Extract the (x, y) coordinate from the center of the cell holding the provided text.  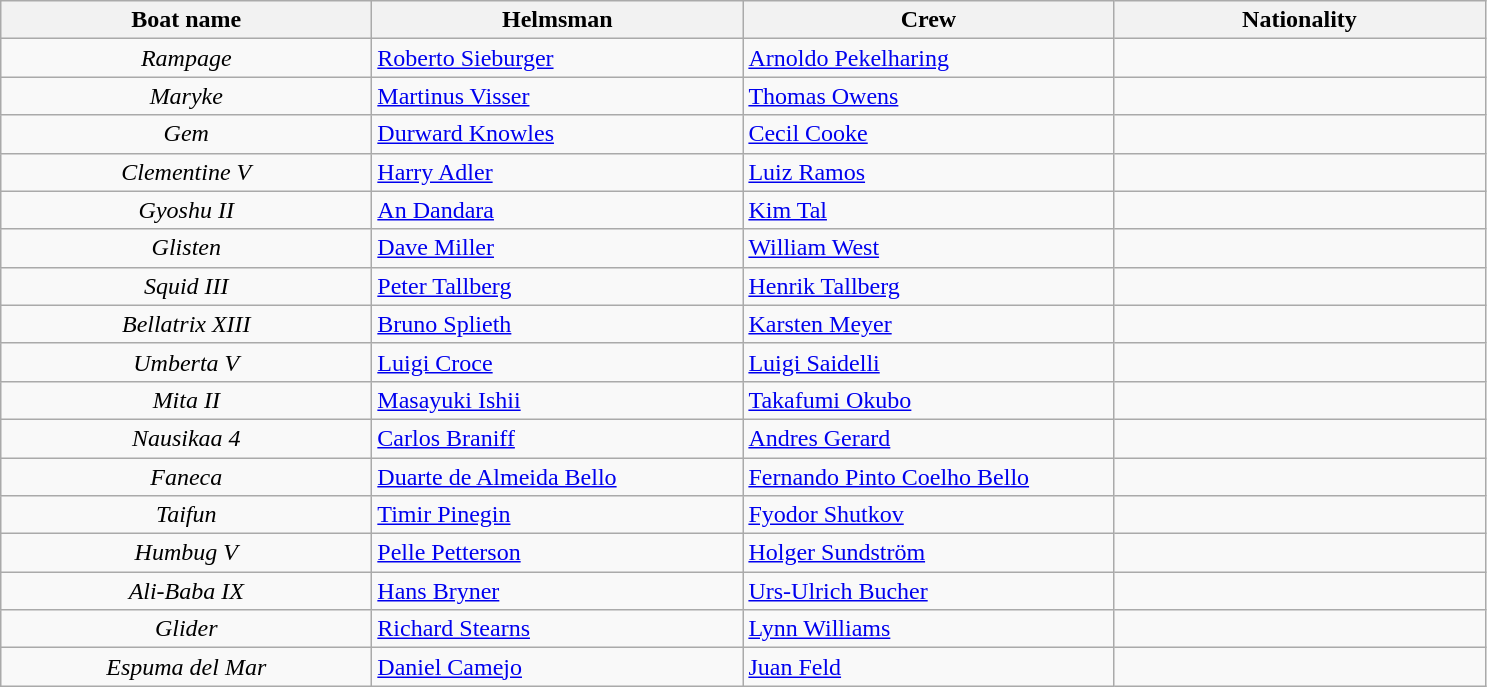
Luigi Saidelli (928, 362)
Harry Adler (558, 172)
Glider (186, 629)
Nationality (1300, 20)
Karsten Meyer (928, 324)
Gem (186, 134)
Helmsman (558, 20)
Holger Sundström (928, 553)
Bellatrix XIII (186, 324)
Carlos Braniff (558, 438)
Juan Feld (928, 667)
Gyoshu II (186, 210)
Arnoldo Pekelharing (928, 58)
Peter Tallberg (558, 286)
Umberta V (186, 362)
Glisten (186, 248)
Squid III (186, 286)
Rampage (186, 58)
Takafumi Okubo (928, 400)
Clementine V (186, 172)
Luiz Ramos (928, 172)
Martinus Visser (558, 96)
Urs-Ulrich Bucher (928, 591)
Richard Stearns (558, 629)
Boat name (186, 20)
Thomas Owens (928, 96)
Duarte de Almeida Bello (558, 477)
Daniel Camejo (558, 667)
Henrik Tallberg (928, 286)
Cecil Cooke (928, 134)
Fernando Pinto Coelho Bello (928, 477)
Maryke (186, 96)
Kim Tal (928, 210)
Roberto Sieburger (558, 58)
Dave Miller (558, 248)
Bruno Splieth (558, 324)
Masayuki Ishii (558, 400)
Mita II (186, 400)
Humbug V (186, 553)
Ali-Baba IX (186, 591)
Durward Knowles (558, 134)
Espuma del Mar (186, 667)
An Dandara (558, 210)
William West (928, 248)
Pelle Petterson (558, 553)
Lynn Williams (928, 629)
Timir Pinegin (558, 515)
Faneca (186, 477)
Hans Bryner (558, 591)
Andres Gerard (928, 438)
Taifun (186, 515)
Nausikaa 4 (186, 438)
Crew (928, 20)
Fyodor Shutkov (928, 515)
Luigi Croce (558, 362)
